Locate the cell with the specified text and output its (x, y) center coordinate. 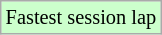
Fastest session lap (81, 17)
